Locate the cell with the specified text and output its [x, y] center coordinate. 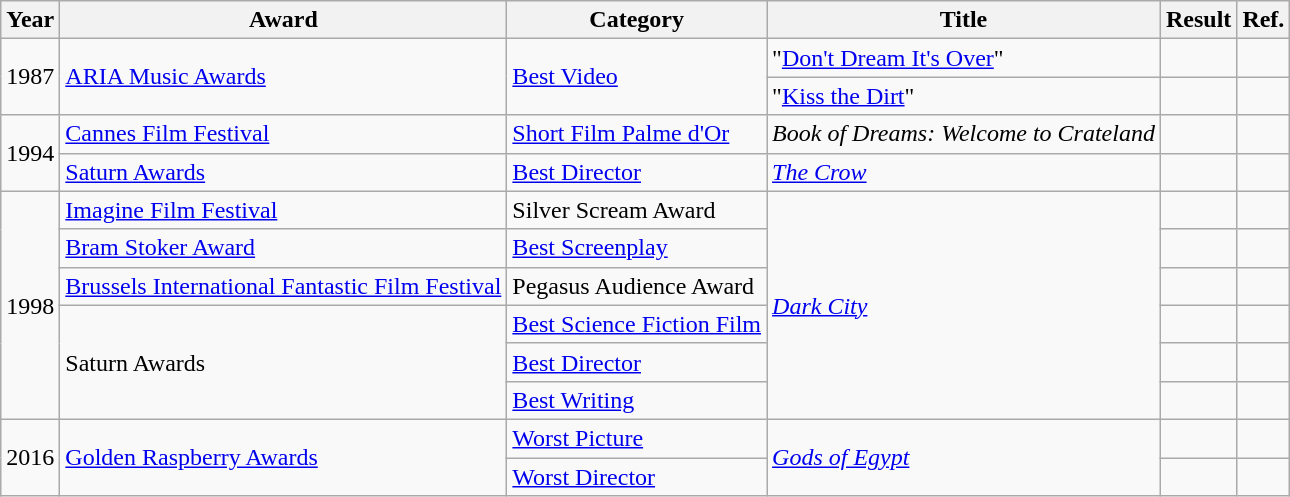
Cannes Film Festival [284, 134]
Bram Stoker Award [284, 248]
2016 [30, 457]
Brussels International Fantastic Film Festival [284, 286]
Silver Scream Award [637, 210]
ARIA Music Awards [284, 77]
Result [1198, 20]
The Crow [964, 172]
Best Writing [637, 400]
Category [637, 20]
Worst Picture [637, 438]
Short Film Palme d'Or [637, 134]
Best Science Fiction Film [637, 324]
1994 [30, 153]
Worst Director [637, 477]
Imagine Film Festival [284, 210]
Year [30, 20]
"Don't Dream It's Over" [964, 58]
Award [284, 20]
Best Video [637, 77]
Pegasus Audience Award [637, 286]
Book of Dreams: Welcome to Crateland [964, 134]
1987 [30, 77]
Golden Raspberry Awards [284, 457]
Ref. [1264, 20]
Gods of Egypt [964, 457]
Dark City [964, 305]
1998 [30, 305]
"Kiss the Dirt" [964, 96]
Title [964, 20]
Best Screenplay [637, 248]
